Scan for the cell matching the given text and deliver its (x, y) coordinate at center. 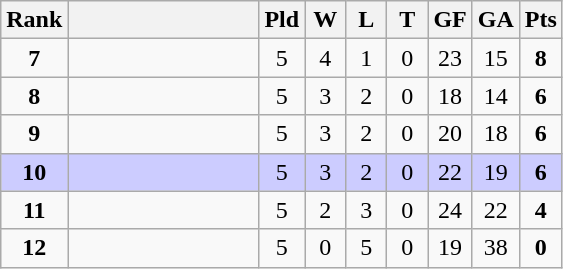
38 (496, 248)
L (366, 20)
14 (496, 96)
7 (34, 58)
Pts (540, 20)
20 (450, 134)
1 (366, 58)
Pld (282, 20)
12 (34, 248)
GA (496, 20)
9 (34, 134)
Rank (34, 20)
W (326, 20)
15 (496, 58)
T (408, 20)
23 (450, 58)
11 (34, 210)
10 (34, 172)
24 (450, 210)
GF (450, 20)
